Determine the (x, y) coordinate at the center of the cell enclosing the given text.  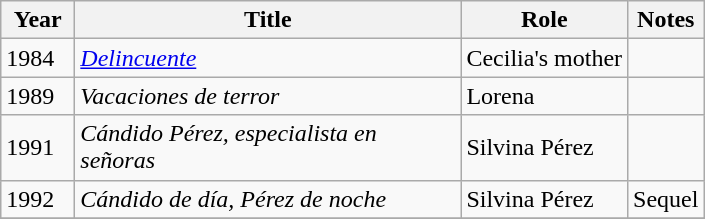
Cándido de día, Pérez de noche (268, 199)
1992 (38, 199)
Notes (666, 20)
Cándido Pérez, especialista en señoras (268, 148)
1984 (38, 58)
Delincuente (268, 58)
Year (38, 20)
1991 (38, 148)
Sequel (666, 199)
Lorena (544, 96)
Role (544, 20)
Title (268, 20)
1989 (38, 96)
Cecilia's mother (544, 58)
Vacaciones de terror (268, 96)
